Search for the cell housing the specified text and yield its [X, Y] center coordinate. 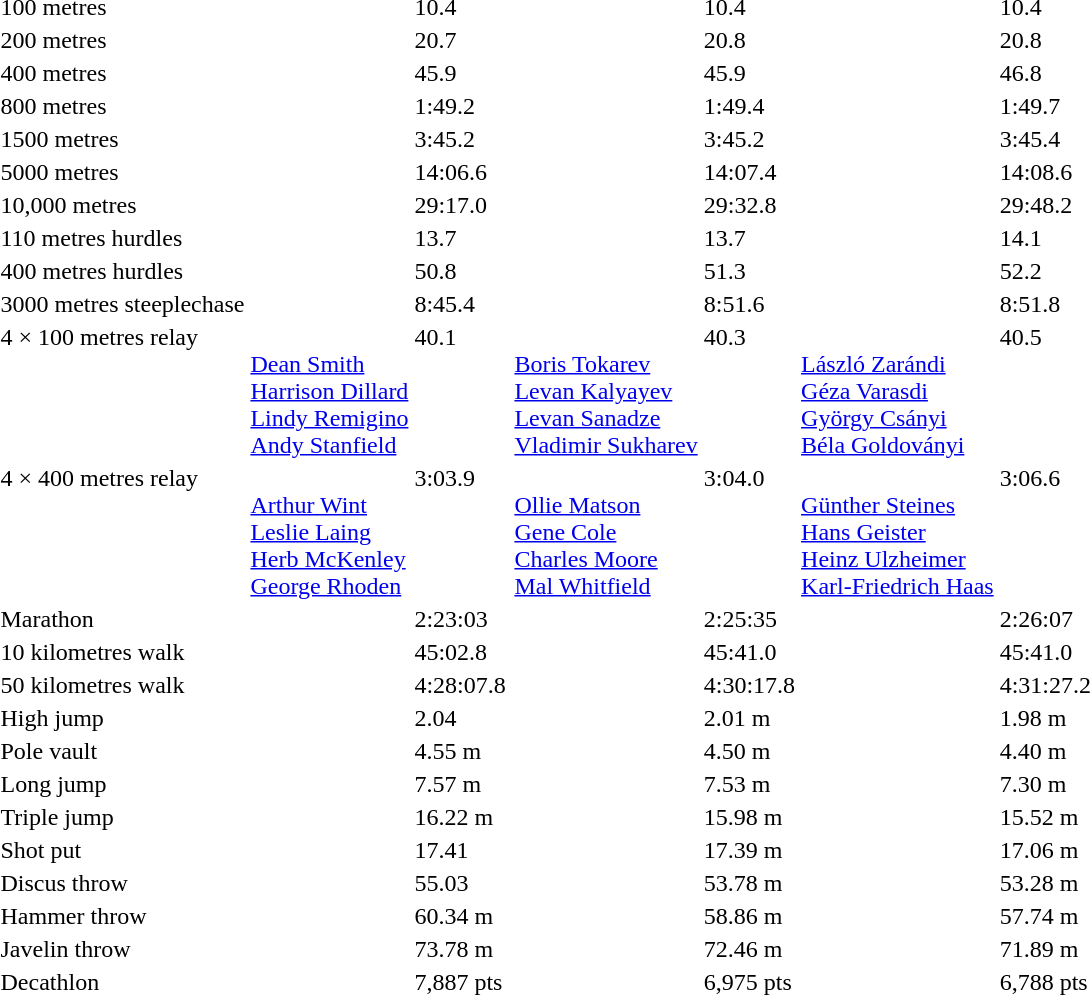
20.7 [462, 40]
15.98 m [749, 817]
16.22 m [462, 817]
73.78 m [462, 949]
60.34 m [462, 916]
3:04.0 [749, 532]
3:03.9 [462, 532]
40.3 [749, 391]
Ollie MatsonGene ColeCharles MooreMal Whitfield [606, 532]
29:17.0 [462, 205]
50.8 [462, 271]
8:51.6 [749, 304]
14:06.6 [462, 172]
51.3 [749, 271]
7.57 m [462, 784]
29:32.8 [749, 205]
Arthur WintLeslie LaingHerb McKenleyGeorge Rhoden [330, 532]
2.04 [462, 718]
2.01 m [749, 718]
40.1 [462, 391]
1:49.4 [749, 106]
17.39 m [749, 850]
45:41.0 [749, 652]
László ZarándiGéza VarasdiGyörgy CsányiBéla Goldoványi [898, 391]
2:23:03 [462, 619]
4:28:07.8 [462, 685]
Dean SmithHarrison DillardLindy RemiginoAndy Stanfield [330, 391]
4.50 m [749, 751]
4.55 m [462, 751]
8:45.4 [462, 304]
20.8 [749, 40]
58.86 m [749, 916]
1:49.2 [462, 106]
2:25:35 [749, 619]
14:07.4 [749, 172]
Günther SteinesHans GeisterHeinz UlzheimerKarl-Friedrich Haas [898, 532]
45:02.8 [462, 652]
Boris TokarevLevan KalyayevLevan SanadzeVladimir Sukharev [606, 391]
17.41 [462, 850]
4:30:17.8 [749, 685]
53.78 m [749, 883]
55.03 [462, 883]
72.46 m [749, 949]
7.53 m [749, 784]
